Capture the cell that displays the provided text and extract its [X, Y] central coordinate. 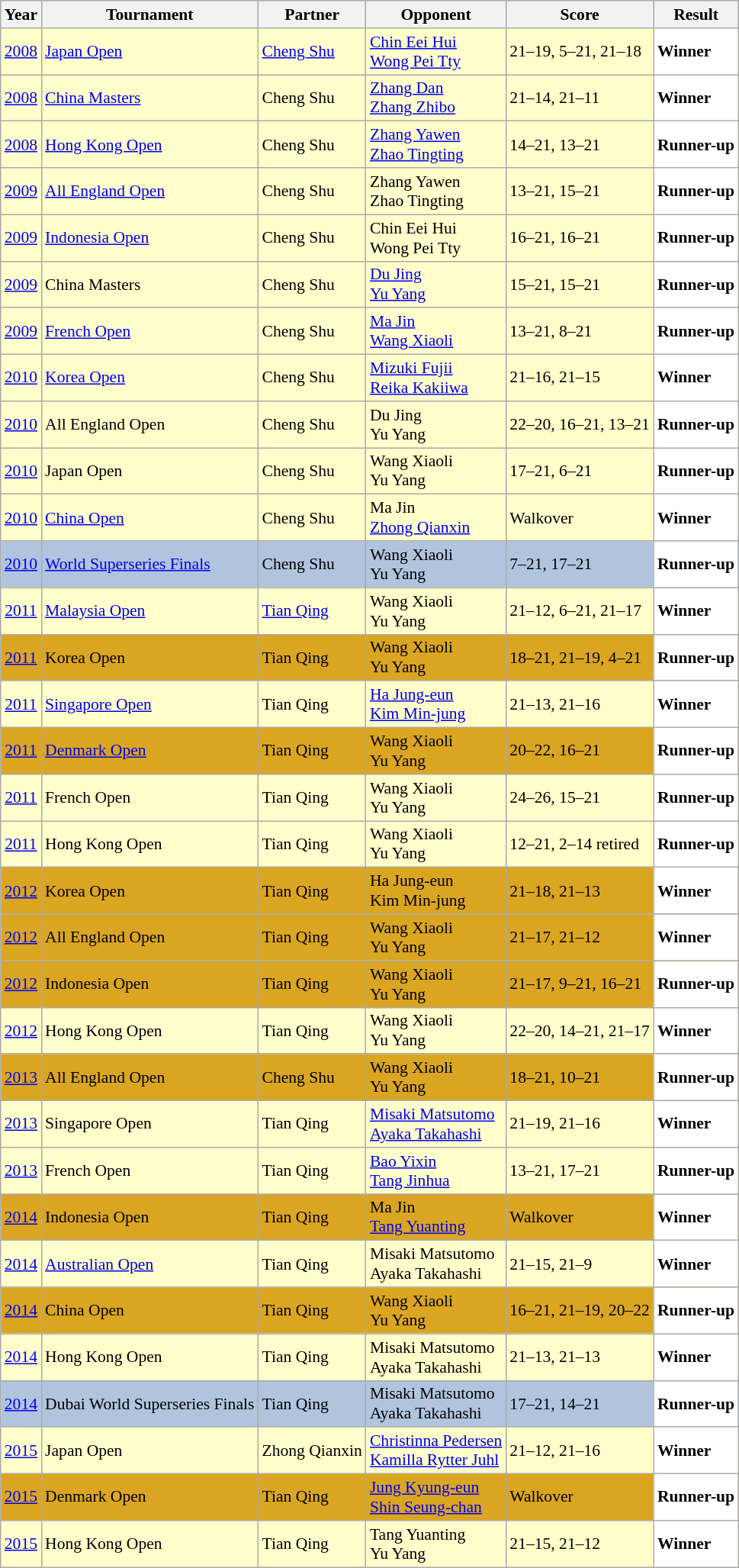
20–22, 16–21 [580, 751]
21–14, 21–11 [580, 98]
18–21, 10–21 [580, 1077]
World Superseries Finals [149, 565]
Dubai World Superseries Finals [149, 1404]
12–21, 2–14 retired [580, 844]
21–17, 9–21, 16–21 [580, 984]
21–13, 21–16 [580, 705]
13–21, 17–21 [580, 1170]
24–26, 15–21 [580, 798]
Year [21, 14]
Jung Kyung-eun Shin Seung-chan [436, 1497]
7–21, 17–21 [580, 565]
21–17, 21–12 [580, 937]
Ma Jin Wang Xiaoli [436, 331]
13–21, 15–21 [580, 191]
21–16, 21–15 [580, 378]
13–21, 8–21 [580, 331]
Tang Yuanting Yu Yang [436, 1544]
21–13, 21–13 [580, 1357]
22–20, 14–21, 21–17 [580, 1030]
Tournament [149, 14]
22–20, 16–21, 13–21 [580, 424]
18–21, 21–19, 4–21 [580, 658]
21–12, 21–16 [580, 1451]
Zhang Dan Zhang Zhibo [436, 98]
17–21, 14–21 [580, 1404]
Malaysia Open [149, 610]
15–21, 15–21 [580, 284]
21–19, 5–21, 21–18 [580, 52]
21–12, 6–21, 21–17 [580, 610]
16–21, 21–19, 20–22 [580, 1311]
Ma Jin Zhong Qianxin [436, 517]
21–15, 21–9 [580, 1264]
Zhong Qianxin [311, 1451]
Mizuki Fujii Reika Kakiiwa [436, 378]
17–21, 6–21 [580, 472]
Partner [311, 14]
Score [580, 14]
14–21, 13–21 [580, 145]
21–18, 21–13 [580, 891]
21–19, 21–16 [580, 1125]
Opponent [436, 14]
Ma Jin Tang Yuanting [436, 1218]
16–21, 16–21 [580, 238]
21–15, 21–12 [580, 1544]
Christinna Pedersen Kamilla Rytter Juhl [436, 1451]
Bao Yixin Tang Jinhua [436, 1170]
Result [696, 14]
Australian Open [149, 1264]
